Provide the (X, Y) coordinate of the cell's center where the given text is located.  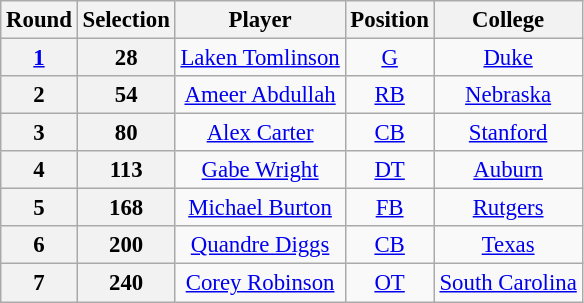
South Carolina (508, 283)
3 (39, 133)
Player (260, 20)
Laken Tomlinson (260, 58)
2 (39, 95)
Nebraska (508, 95)
OT (390, 283)
5 (39, 208)
College (508, 20)
28 (126, 58)
Michael Burton (260, 208)
Gabe Wright (260, 170)
Stanford (508, 133)
200 (126, 245)
7 (39, 283)
Alex Carter (260, 133)
Rutgers (508, 208)
240 (126, 283)
FB (390, 208)
54 (126, 95)
Quandre Diggs (260, 245)
80 (126, 133)
Duke (508, 58)
Corey Robinson (260, 283)
113 (126, 170)
G (390, 58)
1 (39, 58)
RB (390, 95)
Selection (126, 20)
Texas (508, 245)
Position (390, 20)
6 (39, 245)
DT (390, 170)
4 (39, 170)
Ameer Abdullah (260, 95)
Auburn (508, 170)
168 (126, 208)
Round (39, 20)
